For the text-containing cell, return its midpoint in [x, y] coordinate format. 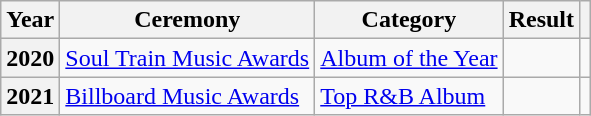
Year [30, 20]
Ceremony [188, 20]
Top R&B Album [409, 96]
Soul Train Music Awards [188, 58]
Result [541, 20]
Album of the Year [409, 58]
2020 [30, 58]
Category [409, 20]
Billboard Music Awards [188, 96]
2021 [30, 96]
